From the cell containing the given text, extract its center point as (x, y) coordinate. 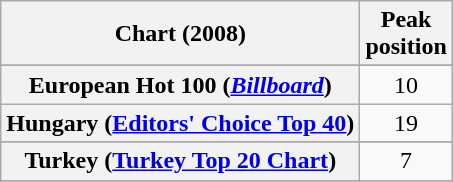
Turkey (Turkey Top 20 Chart) (180, 161)
10 (406, 85)
19 (406, 123)
Peakposition (406, 34)
Chart (2008) (180, 34)
European Hot 100 (Billboard) (180, 85)
Hungary (Editors' Choice Top 40) (180, 123)
7 (406, 161)
